Identify which cell holds the provided text, then report its (X, Y) central coordinate. 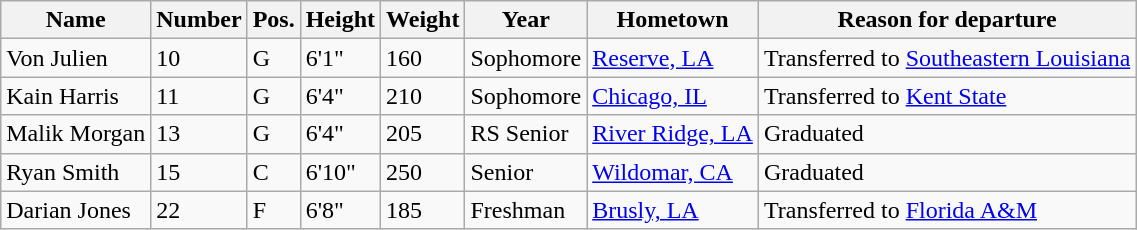
10 (199, 58)
Pos. (274, 20)
F (274, 210)
Senior (526, 172)
Transferred to Kent State (946, 96)
Number (199, 20)
Transferred to Southeastern Louisiana (946, 58)
15 (199, 172)
Wildomar, CA (673, 172)
210 (423, 96)
6'10" (340, 172)
Reserve, LA (673, 58)
6'8" (340, 210)
Transferred to Florida A&M (946, 210)
Ryan Smith (76, 172)
13 (199, 134)
205 (423, 134)
RS Senior (526, 134)
Brusly, LA (673, 210)
River Ridge, LA (673, 134)
Malik Morgan (76, 134)
Darian Jones (76, 210)
Von Julien (76, 58)
Hometown (673, 20)
Chicago, IL (673, 96)
185 (423, 210)
250 (423, 172)
11 (199, 96)
22 (199, 210)
Weight (423, 20)
Height (340, 20)
Year (526, 20)
Name (76, 20)
6'1" (340, 58)
160 (423, 58)
Kain Harris (76, 96)
Reason for departure (946, 20)
Freshman (526, 210)
C (274, 172)
